For the text-containing cell, return its midpoint in [x, y] coordinate format. 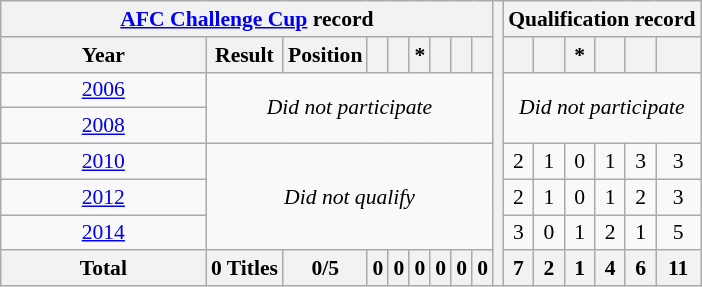
2008 [104, 126]
0/5 [325, 269]
Did not qualify [350, 198]
Qualification record [602, 19]
2010 [104, 162]
2012 [104, 197]
5 [678, 233]
7 [518, 269]
AFC Challenge Cup record [247, 19]
Position [325, 55]
6 [640, 269]
Year [104, 55]
2006 [104, 90]
Result [244, 55]
11 [678, 269]
2014 [104, 233]
4 [610, 269]
0 Titles [244, 269]
Total [104, 269]
